Output the [x, y] coordinate of the center of the cell containing the given text.  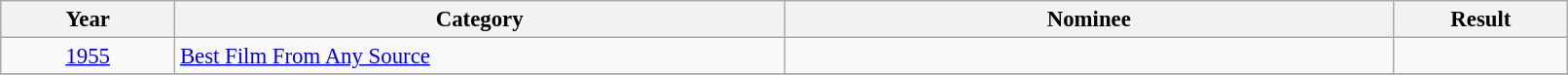
1955 [88, 56]
Year [88, 19]
Result [1481, 19]
Category [480, 19]
Nominee [1089, 19]
Best Film From Any Source [480, 56]
